Locate the cell with the specified text and output its [x, y] center coordinate. 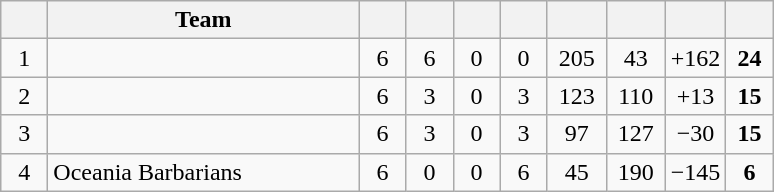
Team [204, 20]
43 [636, 58]
4 [24, 172]
Oceania Barbarians [204, 172]
2 [24, 96]
+162 [696, 58]
190 [636, 172]
97 [576, 134]
110 [636, 96]
−145 [696, 172]
−30 [696, 134]
1 [24, 58]
127 [636, 134]
+13 [696, 96]
123 [576, 96]
24 [750, 58]
45 [576, 172]
205 [576, 58]
